For the text-containing cell, return its midpoint in (X, Y) coordinate format. 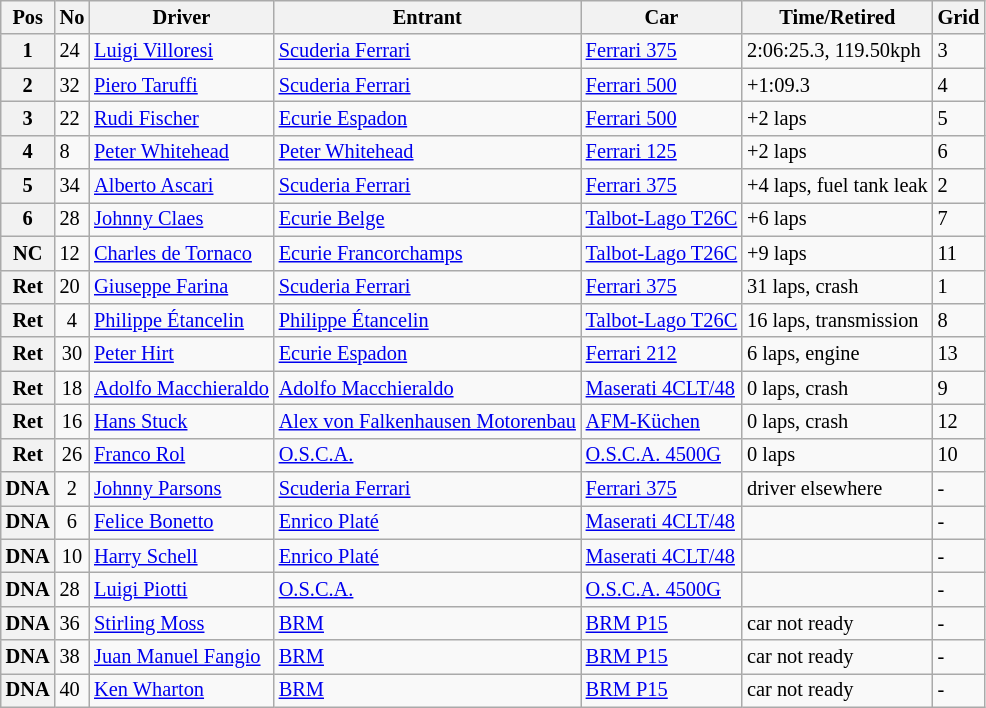
Driver (182, 17)
24 (72, 51)
Johnny Claes (182, 219)
Juan Manuel Fangio (182, 657)
0 laps (837, 455)
Giuseppe Farina (182, 287)
20 (72, 287)
22 (72, 118)
+9 laps (837, 253)
32 (72, 85)
Ecurie Belge (428, 219)
34 (72, 186)
Alex von Falkenhausen Motorenbau (428, 421)
Ferrari 125 (662, 152)
+4 laps, fuel tank leak (837, 186)
AFM-Küchen (662, 421)
Pos (28, 17)
6 laps, engine (837, 354)
No (72, 17)
+6 laps (837, 219)
40 (72, 690)
7 (959, 219)
26 (72, 455)
Ecurie Francorchamps (428, 253)
NC (28, 253)
Peter Hirt (182, 354)
Felice Bonetto (182, 522)
Franco Rol (182, 455)
Stirling Moss (182, 623)
Time/Retired (837, 17)
Grid (959, 17)
13 (959, 354)
16 (72, 421)
Johnny Parsons (182, 489)
18 (72, 388)
Alberto Ascari (182, 186)
11 (959, 253)
Rudi Fischer (182, 118)
Piero Taruffi (182, 85)
+1:09.3 (837, 85)
Harry Schell (182, 556)
Charles de Tornaco (182, 253)
driver elsewhere (837, 489)
Car (662, 17)
Ferrari 212 (662, 354)
9 (959, 388)
Entrant (428, 17)
31 laps, crash (837, 287)
36 (72, 623)
Luigi Villoresi (182, 51)
Luigi Piotti (182, 589)
Ken Wharton (182, 690)
16 laps, transmission (837, 320)
2:06:25.3, 119.50kph (837, 51)
38 (72, 657)
30 (72, 354)
Hans Stuck (182, 421)
